Return [x, y] of the center of cell containing provided text 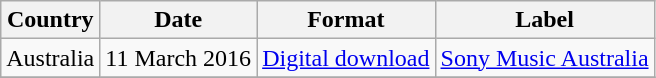
Format [346, 20]
Australia [50, 58]
Date [178, 20]
11 March 2016 [178, 58]
Digital download [346, 58]
Label [544, 20]
Country [50, 20]
Sony Music Australia [544, 58]
